Pinpoint the cell where the given text exists, returning its (x, y) midpoint coordinate. 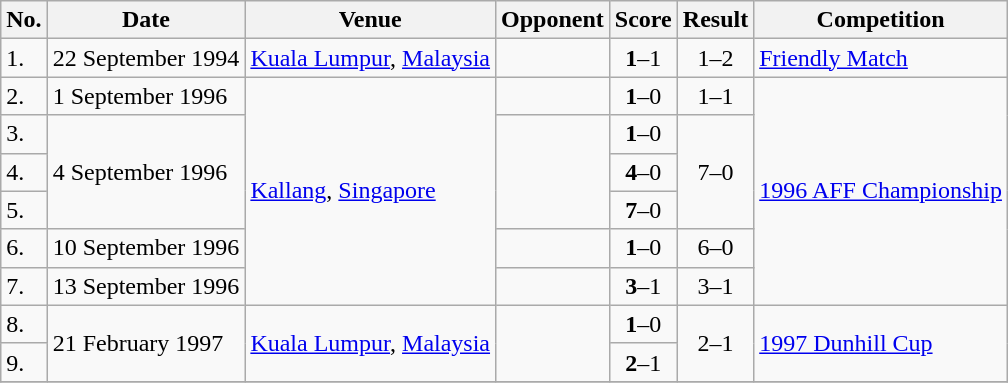
1. (24, 58)
Score (643, 20)
6–0 (715, 248)
4–0 (643, 172)
1996 AFF Championship (881, 191)
4 September 1996 (146, 172)
22 September 1994 (146, 58)
1–2 (715, 58)
2. (24, 96)
1 September 1996 (146, 96)
21 February 1997 (146, 343)
13 September 1996 (146, 286)
No. (24, 20)
5. (24, 210)
10 September 1996 (146, 248)
7. (24, 286)
Result (715, 20)
Friendly Match (881, 58)
Kallang, Singapore (370, 191)
Venue (370, 20)
9. (24, 362)
8. (24, 324)
6. (24, 248)
3. (24, 134)
Opponent (553, 20)
4. (24, 172)
Date (146, 20)
1997 Dunhill Cup (881, 343)
Competition (881, 20)
